Identify which cell holds the provided text, then report its (x, y) central coordinate. 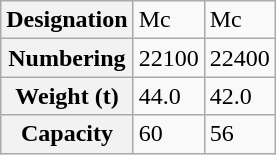
Capacity (67, 134)
22100 (168, 58)
56 (240, 134)
Weight (t) (67, 96)
Designation (67, 20)
42.0 (240, 96)
60 (168, 134)
Numbering (67, 58)
22400 (240, 58)
44.0 (168, 96)
